Locate the cell with the specified text and output its (x, y) center coordinate. 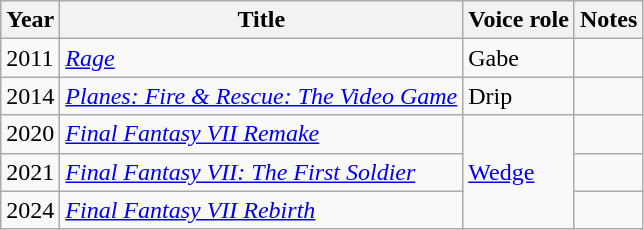
Gabe (519, 58)
Planes: Fire & Rescue: The Video Game (262, 96)
Drip (519, 96)
2014 (30, 96)
Wedge (519, 172)
Voice role (519, 20)
Year (30, 20)
2011 (30, 58)
Final Fantasy VII Remake (262, 134)
2020 (30, 134)
2024 (30, 210)
Notes (608, 20)
Rage (262, 58)
Final Fantasy VII: The First Soldier (262, 172)
Final Fantasy VII Rebirth (262, 210)
Title (262, 20)
2021 (30, 172)
